Locate the cell with the specified text and output its [X, Y] center coordinate. 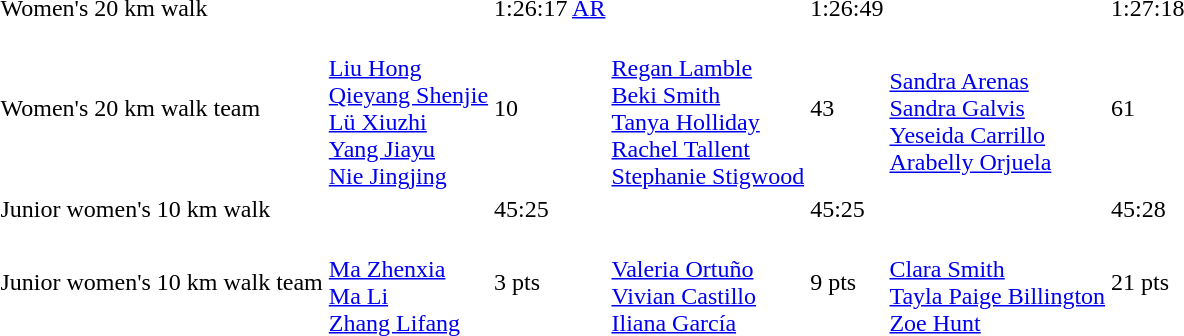
10 [550, 108]
Regan LambleBeki SmithTanya HollidayRachel TallentStephanie Stigwood [708, 108]
43 [847, 108]
Sandra ArenasSandra GalvisYeseida CarrilloArabelly Orjuela [998, 108]
Liu HongQieyang ShenjieLü XiuzhiYang JiayuNie Jingjing [408, 108]
